Search for the cell housing the specified text and yield its [X, Y] center coordinate. 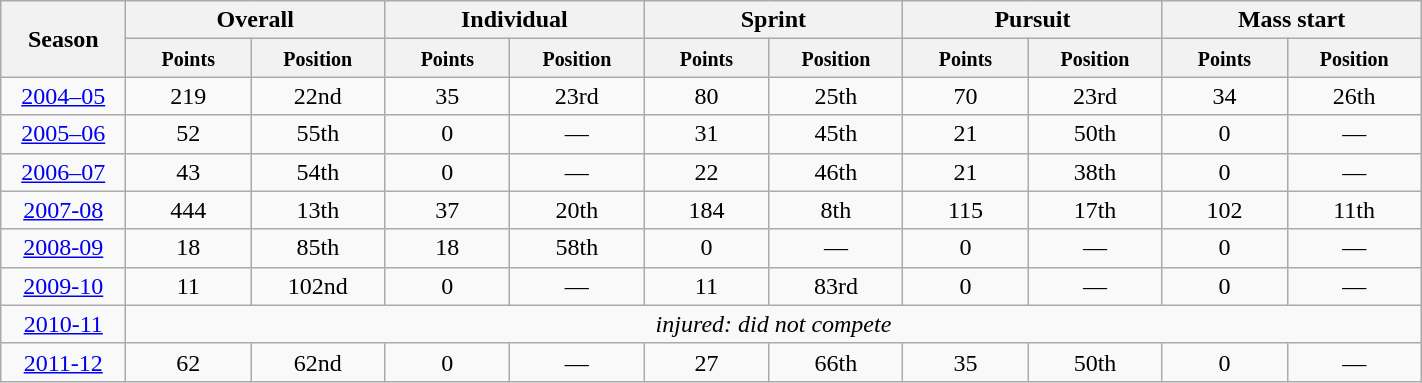
Pursuit [1032, 20]
46th [836, 172]
31 [706, 134]
17th [1095, 210]
83rd [836, 286]
26th [1354, 96]
Season [64, 39]
Overall [256, 20]
444 [188, 210]
Mass start [1292, 20]
Sprint [774, 20]
2010-11 [64, 324]
62 [188, 362]
11th [1354, 210]
219 [188, 96]
34 [1224, 96]
22nd [318, 96]
Individual [514, 20]
22 [706, 172]
2007-08 [64, 210]
102 [1224, 210]
85th [318, 248]
58th [577, 248]
43 [188, 172]
54th [318, 172]
13th [318, 210]
2005–06 [64, 134]
66th [836, 362]
55th [318, 134]
62nd [318, 362]
2006–07 [64, 172]
37 [448, 210]
8th [836, 210]
injured: did not compete [774, 324]
2009-10 [64, 286]
45th [836, 134]
20th [577, 210]
2011-12 [64, 362]
27 [706, 362]
115 [966, 210]
25th [836, 96]
2004–05 [64, 96]
70 [966, 96]
2008-09 [64, 248]
184 [706, 210]
80 [706, 96]
52 [188, 134]
102nd [318, 286]
38th [1095, 172]
